Extract the [x, y] coordinate from the center of the cell holding the provided text.  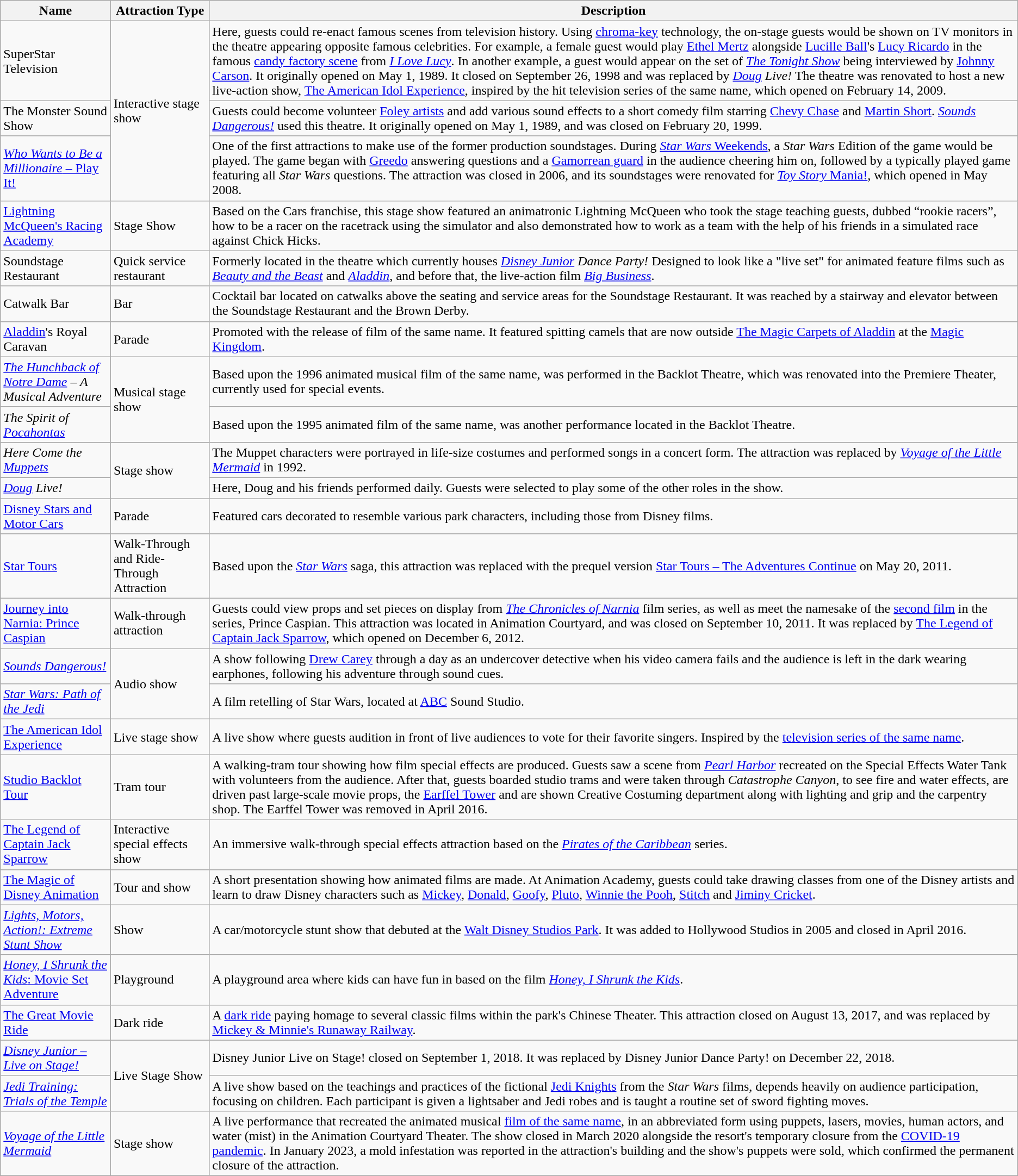
Show [160, 930]
Playground [160, 980]
The Great Movie Ride [55, 1022]
Disney Junior – Live on Stage! [55, 1058]
A live show where guests audition in front of live audiences to vote for their favorite singers. Inspired by the television series of the same name. [613, 737]
Tour and show [160, 887]
The Monster Sound Show [55, 119]
Audio show [160, 684]
Lights, Motors, Action!: Extreme Stunt Show [55, 930]
Who Wants to Be a Millionaire – Play It! [55, 169]
Studio Backlot Tour [55, 787]
Based upon the 1995 animated film of the same name, was another performance located in the Backlot Theatre. [613, 424]
Here Come the Muppets [55, 460]
Disney Junior Live on Stage! closed on September 1, 2018. It was replaced by Disney Junior Dance Party! on December 22, 2018. [613, 1058]
Catwalk Bar [55, 303]
Soundstage Restaurant [55, 269]
Name [55, 11]
The Magic of Disney Animation [55, 887]
Stage Show [160, 226]
Journey into Narnia: Prince Caspian [55, 624]
A playground area where kids can have fun in based on the film Honey, I Shrunk the Kids. [613, 980]
Walk-Through and Ride-Through Attraction [160, 567]
Voyage of the Little Mermaid [55, 1143]
Aladdin's Royal Caravan [55, 339]
Disney Stars and Motor Cars [55, 515]
Live Stage Show [160, 1075]
Description [613, 11]
Live stage show [160, 737]
The Spirit of Pocahontas [55, 424]
An immersive walk-through special effects attraction based on the Pirates of the Caribbean series. [613, 844]
Quick service restaurant [160, 269]
Featured cars decorated to resemble various park characters, including those from Disney films. [613, 515]
SuperStar Television [55, 61]
Attraction Type [160, 11]
Lightning McQueen's Racing Academy [55, 226]
Tram tour [160, 787]
Star Tours [55, 567]
Interactive stage show [160, 111]
Star Wars: Path of the Jedi [55, 701]
Honey, I Shrunk the Kids: Movie Set Adventure [55, 980]
Doug Live! [55, 488]
Interactive special effects show [160, 844]
Based upon the Star Wars saga, this attraction was replaced with the prequel version Star Tours – The Adventures Continue on May 20, 2011. [613, 567]
Musical stage show [160, 399]
Here, Doug and his friends performed daily. Guests were selected to play some of the other roles in the show. [613, 488]
A car/motorcycle stunt show that debuted at the Walt Disney Studios Park. It was added to Hollywood Studios in 2005 and closed in April 2016. [613, 930]
The Legend of Captain Jack Sparrow [55, 844]
Bar [160, 303]
Sounds Dangerous! [55, 667]
Dark ride [160, 1022]
Walk-through attraction [160, 624]
Jedi Training: Trials of the Temple [55, 1093]
A film retelling of Star Wars, located at ABC Sound Studio. [613, 701]
The Hunchback of Notre Dame – A Musical Adventure [55, 382]
The American Idol Experience [55, 737]
